From the cell containing the given text, extract its center point as [x, y] coordinate. 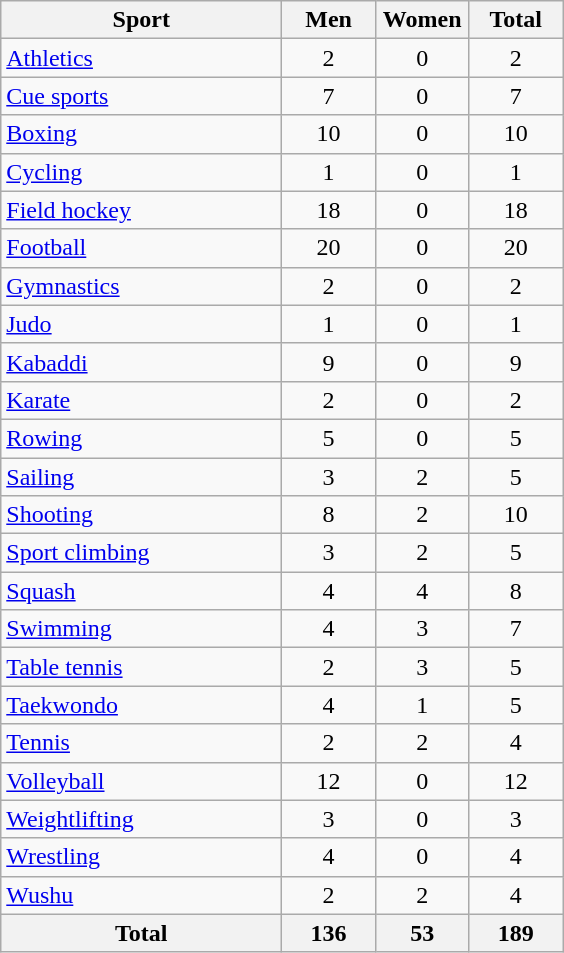
Sailing [142, 477]
Gymnastics [142, 286]
Swimming [142, 629]
Weightlifting [142, 819]
Rowing [142, 438]
Squash [142, 591]
Karate [142, 400]
Taekwondo [142, 705]
Tennis [142, 743]
53 [422, 933]
Wushu [142, 895]
189 [516, 933]
Shooting [142, 515]
Wrestling [142, 857]
Boxing [142, 134]
Cue sports [142, 96]
136 [329, 933]
Judo [142, 324]
Cycling [142, 172]
Kabaddi [142, 362]
Football [142, 248]
Sport [142, 20]
Men [329, 20]
Women [422, 20]
Sport climbing [142, 553]
Table tennis [142, 667]
Athletics [142, 58]
Field hockey [142, 210]
Volleyball [142, 781]
